Find where the given text appears and provide that cell's center as (X, Y) coordinate. 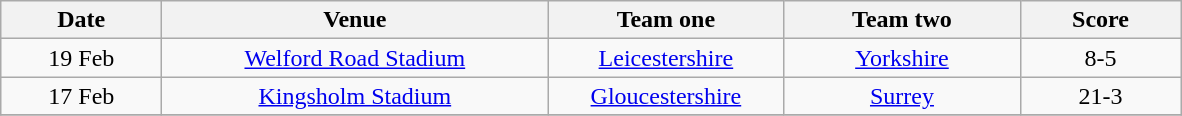
Score (1100, 20)
Yorkshire (902, 58)
Leicestershire (666, 58)
17 Feb (82, 96)
19 Feb (82, 58)
Surrey (902, 96)
Welford Road Stadium (355, 58)
8-5 (1100, 58)
Gloucestershire (666, 96)
Venue (355, 20)
21-3 (1100, 96)
Kingsholm Stadium (355, 96)
Date (82, 20)
Team two (902, 20)
Team one (666, 20)
